Output the [X, Y] coordinate of the center of the cell containing the given text.  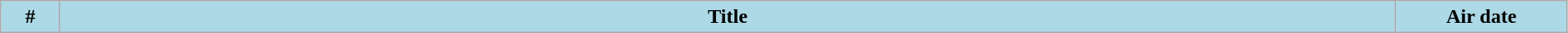
Air date [1481, 17]
Title [728, 17]
# [30, 17]
